For the text-containing cell, return its midpoint in [x, y] coordinate format. 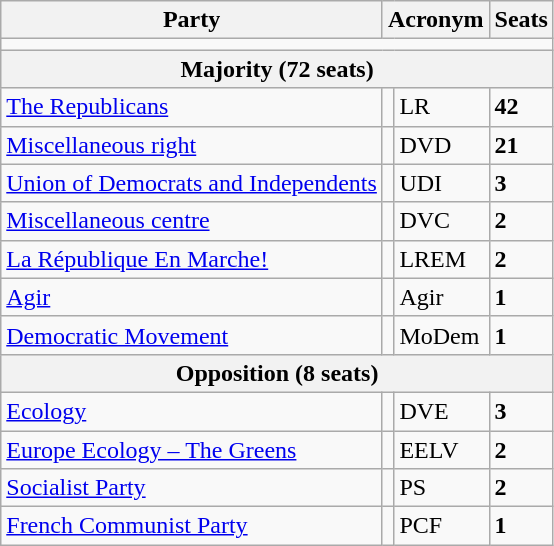
Party [192, 20]
EELV [442, 449]
Opposition (8 seats) [278, 373]
Seats [521, 20]
Acronym [436, 20]
MoDem [442, 335]
LR [442, 107]
Democratic Movement [192, 335]
Miscellaneous centre [192, 221]
DVE [442, 411]
21 [521, 145]
PCF [442, 526]
DVD [442, 145]
The Republicans [192, 107]
Majority (72 seats) [278, 69]
Europe Ecology – The Greens [192, 449]
La République En Marche! [192, 259]
DVC [442, 221]
Miscellaneous right [192, 145]
French Communist Party [192, 526]
Socialist Party [192, 488]
UDI [442, 183]
Ecology [192, 411]
PS [442, 488]
42 [521, 107]
LREM [442, 259]
Union of Democrats and Independents [192, 183]
